Detect which cell encompasses the target text, then output its (X, Y) center coordinate. 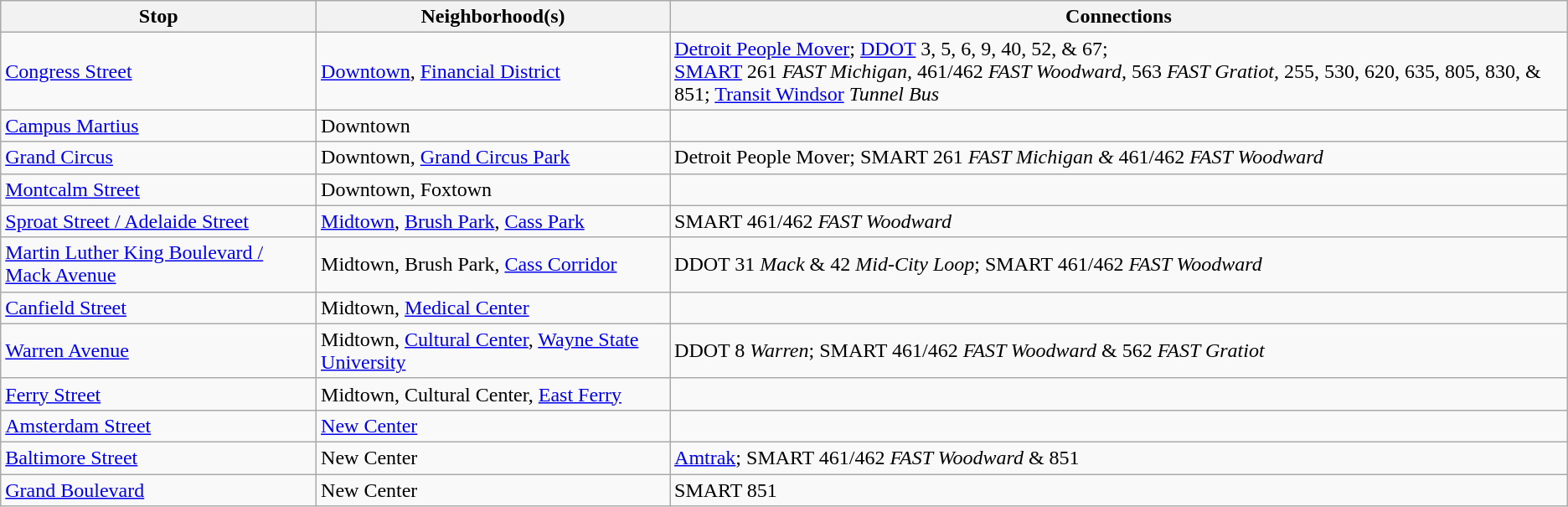
Downtown (493, 126)
Canfield Street (159, 308)
Congress Street (159, 71)
Midtown, Brush Park, Cass Park (493, 221)
Neighborhood(s) (493, 17)
Downtown, Financial District (493, 71)
Midtown, Cultural Center, Wayne State University (493, 350)
SMART 461/462 FAST Woodward (1119, 221)
Downtown, Grand Circus Park (493, 158)
Ferry Street (159, 394)
Warren Avenue (159, 350)
Grand Circus (159, 158)
Amsterdam Street (159, 426)
Campus Martius (159, 126)
Detroit People Mover; SMART 261 FAST Michigan & 461/462 FAST Woodward (1119, 158)
Midtown, Cultural Center, East Ferry (493, 394)
Sproat Street / Adelaide Street (159, 221)
Amtrak; SMART 461/462 FAST Woodward & 851 (1119, 458)
SMART 851 (1119, 490)
DDOT 31 Mack & 42 Mid-City Loop; SMART 461/462 FAST Woodward (1119, 265)
Grand Boulevard (159, 490)
Downtown, Foxtown (493, 189)
Stop (159, 17)
Martin Luther King Boulevard / Mack Avenue (159, 265)
DDOT 8 Warren; SMART 461/462 FAST Woodward & 562 FAST Gratiot (1119, 350)
Midtown, Medical Center (493, 308)
Baltimore Street (159, 458)
Connections (1119, 17)
Montcalm Street (159, 189)
Midtown, Brush Park, Cass Corridor (493, 265)
